Return the (X, Y) coordinate for the center point of the cell that contains the specified text.  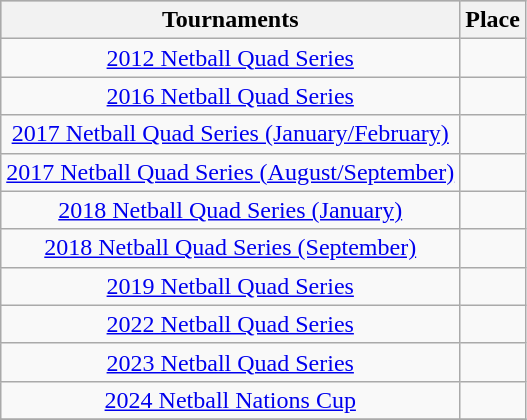
2019 Netball Quad Series (230, 286)
2023 Netball Quad Series (230, 362)
2022 Netball Quad Series (230, 324)
2017 Netball Quad Series (August/September) (230, 172)
2017 Netball Quad Series (January/February) (230, 134)
2018 Netball Quad Series (January) (230, 210)
2016 Netball Quad Series (230, 96)
2012 Netball Quad Series (230, 58)
Tournaments (230, 20)
2018 Netball Quad Series (September) (230, 248)
2024 Netball Nations Cup (230, 400)
Place (493, 20)
